Return (x, y) of the center of cell containing provided text 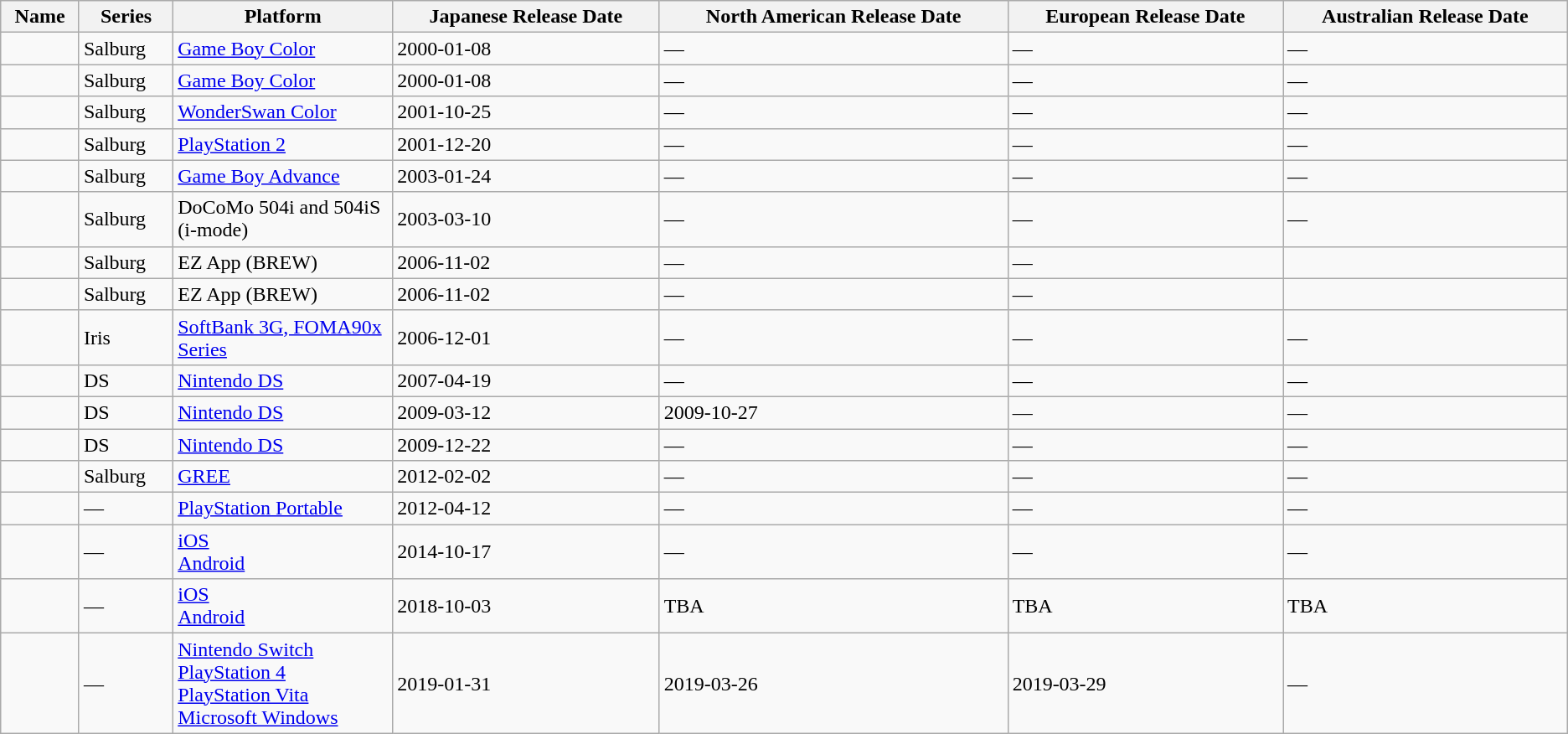
DoCoMo 504i and 504iS (i-mode) (283, 220)
Iris (126, 337)
2009-12-22 (526, 445)
Japanese Release Date (526, 17)
GREE (283, 477)
2019-01-31 (526, 684)
2009-10-27 (833, 412)
2019-03-26 (833, 684)
Nintendo SwitchPlayStation 4PlayStation VitaMicrosoft Windows (283, 684)
Platform (283, 17)
2009-03-12 (526, 412)
2006-12-01 (526, 337)
2003-03-10 (526, 220)
2003-01-24 (526, 176)
Australian Release Date (1426, 17)
Series (126, 17)
WonderSwan Color (283, 112)
North American Release Date (833, 17)
European Release Date (1145, 17)
2001-12-20 (526, 144)
2007-04-19 (526, 380)
2012-04-12 (526, 509)
2014-10-17 (526, 551)
Name (40, 17)
PlayStation Portable (283, 509)
SoftBank 3G, FOMA90x Series (283, 337)
2019-03-29 (1145, 684)
2018-10-03 (526, 607)
2001-10-25 (526, 112)
2012-02-02 (526, 477)
Game Boy Advance (283, 176)
PlayStation 2 (283, 144)
